Determine the (x, y) coordinate at the center of the cell enclosing the given text.  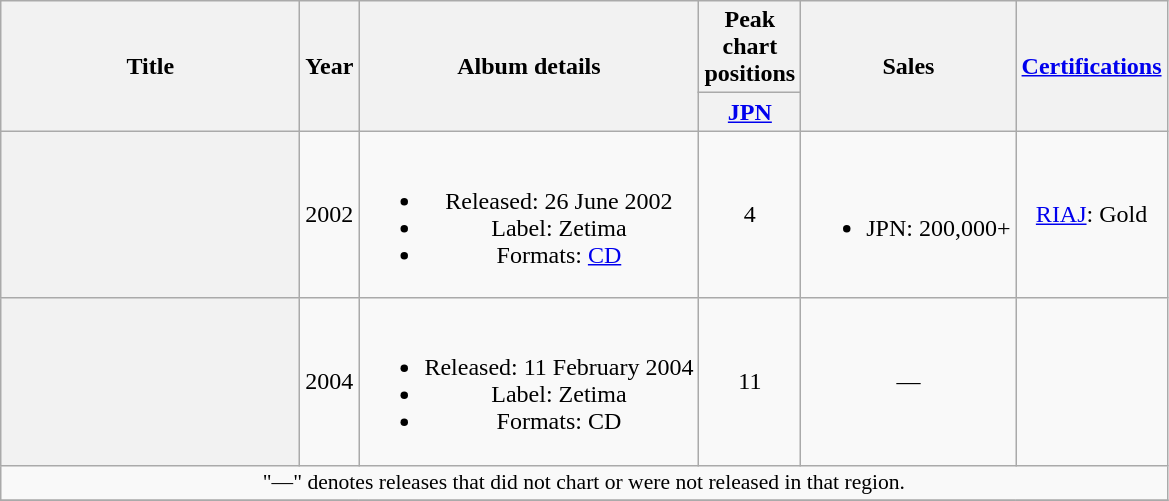
2004 (330, 382)
Album details (529, 66)
Year (330, 66)
Peak chart positions (750, 47)
Released: 11 February 2004Label: ZetimaFormats: CD (529, 382)
2002 (330, 214)
— (908, 382)
Certifications (1092, 66)
4 (750, 214)
RIAJ: Gold (1092, 214)
JPN: 200,000+ (908, 214)
Sales (908, 66)
JPN (750, 112)
11 (750, 382)
Title (150, 66)
Released: 26 June 2002Label: ZetimaFormats: CD (529, 214)
"—" denotes releases that did not chart or were not released in that region. (584, 483)
